Pinpoint the cell where the given text exists, returning its (x, y) midpoint coordinate. 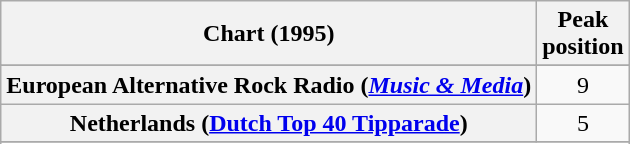
5 (583, 123)
European Alternative Rock Radio (Music & Media) (269, 85)
Chart (1995) (269, 34)
9 (583, 85)
Netherlands (Dutch Top 40 Tipparade) (269, 123)
Peakposition (583, 34)
